Scan for the cell matching the given text and deliver its (x, y) coordinate at center. 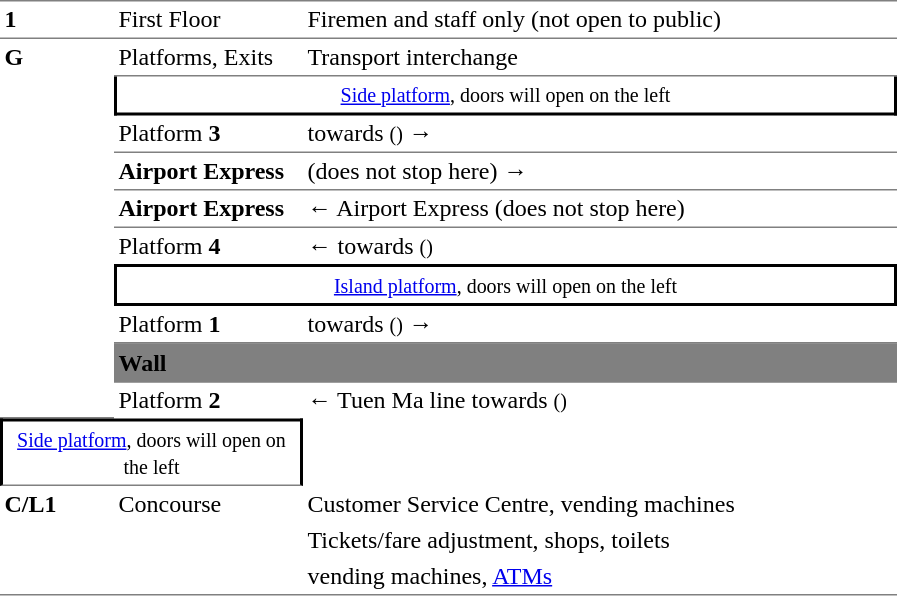
First Floor (208, 20)
1 (57, 20)
Transport interchange (600, 58)
Wall (506, 364)
Platform 3 (208, 135)
Platform 2 (208, 400)
Firemen and staff only (not open to public) (600, 20)
G (57, 229)
← towards () (600, 246)
Customer Service Centre, vending machines (600, 504)
Platform 1 (208, 325)
Platform 4 (208, 246)
Concourse (208, 541)
Tickets/fare adjustment, shops, toilets (600, 540)
Platforms, Exits (208, 58)
← Airport Express (does not stop here) (600, 209)
Island platform, doors will open on the left (506, 285)
C/L1 (57, 541)
← Tuen Ma line towards () (600, 400)
vending machines, ATMs (600, 577)
(does not stop here) → (600, 172)
